Determine the [x, y] coordinate at the center of the cell enclosing the given text.  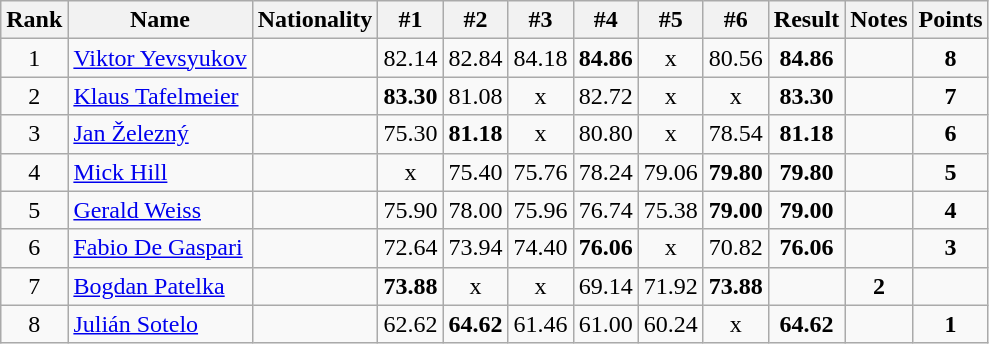
75.96 [540, 210]
#6 [736, 20]
#4 [606, 20]
78.24 [606, 172]
62.62 [410, 324]
Mick Hill [160, 172]
82.84 [476, 58]
75.40 [476, 172]
Name [160, 20]
81.08 [476, 96]
#3 [540, 20]
80.80 [606, 134]
#1 [410, 20]
Rank [34, 20]
76.74 [606, 210]
Jan Železný [160, 134]
69.14 [606, 286]
Nationality [315, 20]
79.06 [670, 172]
75.76 [540, 172]
80.56 [736, 58]
75.38 [670, 210]
#2 [476, 20]
61.46 [540, 324]
74.40 [540, 248]
75.30 [410, 134]
Fabio De Gaspari [160, 248]
Bogdan Patelka [160, 286]
Gerald Weiss [160, 210]
82.14 [410, 58]
61.00 [606, 324]
78.00 [476, 210]
70.82 [736, 248]
84.18 [540, 58]
75.90 [410, 210]
Result [806, 20]
Points [950, 20]
Notes [879, 20]
78.54 [736, 134]
60.24 [670, 324]
73.94 [476, 248]
Klaus Tafelmeier [160, 96]
Viktor Yevsyukov [160, 58]
71.92 [670, 286]
Julián Sotelo [160, 324]
82.72 [606, 96]
#5 [670, 20]
72.64 [410, 248]
